For the text-containing cell, return its midpoint in [x, y] coordinate format. 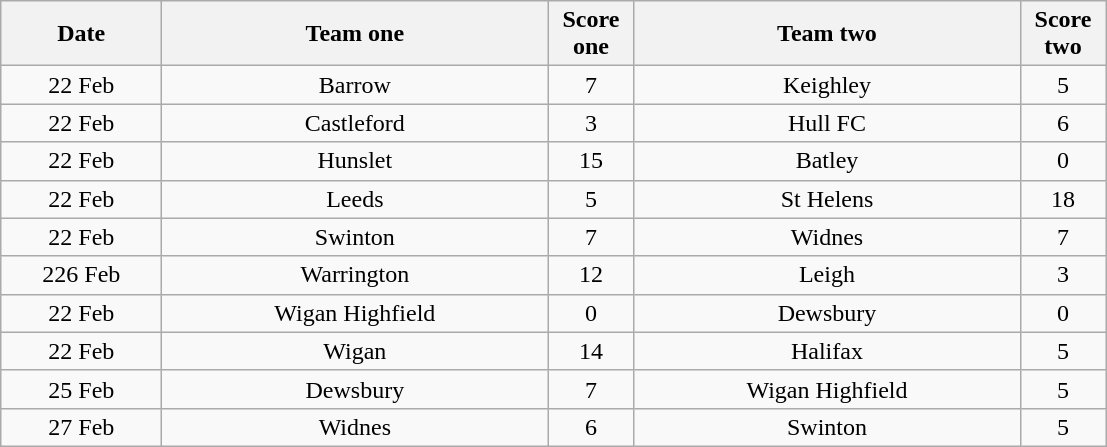
Halifax [827, 351]
Keighley [827, 85]
15 [591, 161]
Leeds [355, 199]
25 Feb [82, 389]
Wigan [355, 351]
Batley [827, 161]
Warrington [355, 275]
Date [82, 34]
St Helens [827, 199]
Barrow [355, 85]
Score one [591, 34]
27 Feb [82, 427]
14 [591, 351]
Leigh [827, 275]
Hull FC [827, 123]
12 [591, 275]
Score two [1063, 34]
Team one [355, 34]
Castleford [355, 123]
226 Feb [82, 275]
Hunslet [355, 161]
Team two [827, 34]
18 [1063, 199]
